Return the [x, y] coordinate for the center point of the cell that contains the specified text.  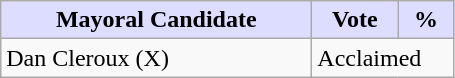
Acclaimed [383, 58]
Vote [355, 20]
Mayoral Candidate [156, 20]
% [426, 20]
Dan Cleroux (X) [156, 58]
